Search for the cell housing the specified text and yield its [X, Y] center coordinate. 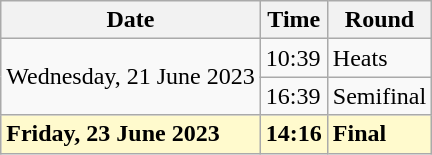
Round [379, 20]
10:39 [294, 58]
Final [379, 134]
14:16 [294, 134]
Semifinal [379, 96]
Friday, 23 June 2023 [131, 134]
Date [131, 20]
Heats [379, 58]
Wednesday, 21 June 2023 [131, 77]
16:39 [294, 96]
Time [294, 20]
